Pinpoint the cell where the given text exists, returning its (X, Y) midpoint coordinate. 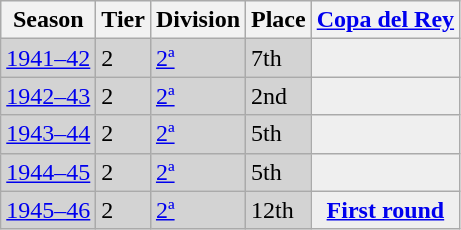
7th (279, 58)
1941–42 (48, 58)
1943–44 (48, 134)
Place (279, 20)
Copa del Rey (385, 20)
1942–43 (48, 96)
2nd (279, 96)
12th (279, 210)
Division (198, 20)
1944–45 (48, 172)
Season (48, 20)
1945–46 (48, 210)
Tier (124, 20)
First round (385, 210)
